Output the (X, Y) coordinate of the center of the cell containing the given text.  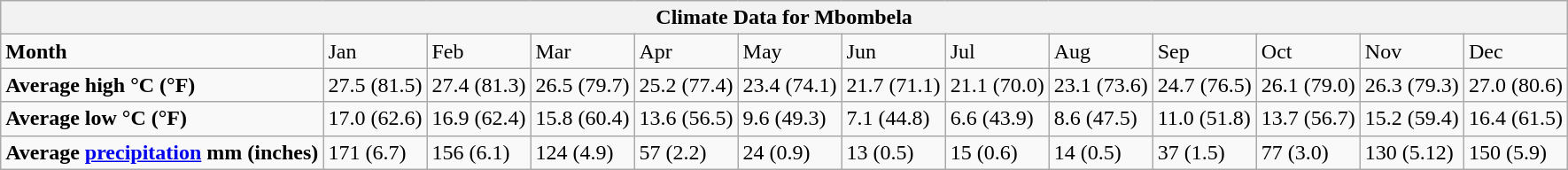
15 (0.6) (997, 152)
27.4 (81.3) (478, 85)
15.2 (59.4) (1412, 119)
27.0 (80.6) (1515, 85)
23.1 (73.6) (1100, 85)
130 (5.12) (1412, 152)
171 (6.7) (376, 152)
May (790, 51)
24.7 (76.5) (1205, 85)
27.5 (81.5) (376, 85)
7.1 (44.8) (893, 119)
Apr (686, 51)
Climate Data for Mbombela (785, 18)
124 (4.9) (583, 152)
24 (0.9) (790, 152)
Aug (1100, 51)
Average high °C (°F) (162, 85)
Dec (1515, 51)
Average precipitation mm (inches) (162, 152)
15.8 (60.4) (583, 119)
17.0 (62.6) (376, 119)
Jul (997, 51)
26.5 (79.7) (583, 85)
23.4 (74.1) (790, 85)
77 (3.0) (1308, 152)
6.6 (43.9) (997, 119)
21.1 (70.0) (997, 85)
13.6 (56.5) (686, 119)
Feb (478, 51)
13.7 (56.7) (1308, 119)
Sep (1205, 51)
8.6 (47.5) (1100, 119)
Jun (893, 51)
Nov (1412, 51)
57 (2.2) (686, 152)
11.0 (51.8) (1205, 119)
26.1 (79.0) (1308, 85)
13 (0.5) (893, 152)
9.6 (49.3) (790, 119)
Mar (583, 51)
14 (0.5) (1100, 152)
Jan (376, 51)
156 (6.1) (478, 152)
150 (5.9) (1515, 152)
Month (162, 51)
25.2 (77.4) (686, 85)
16.9 (62.4) (478, 119)
37 (1.5) (1205, 152)
Average low °C (°F) (162, 119)
16.4 (61.5) (1515, 119)
21.7 (71.1) (893, 85)
26.3 (79.3) (1412, 85)
Oct (1308, 51)
